Determine the (X, Y) coordinate at the center of the cell enclosing the given text.  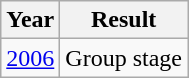
Year (30, 20)
Result (124, 20)
Group stage (124, 58)
2006 (30, 58)
